Search for the cell housing the specified text and yield its (x, y) center coordinate. 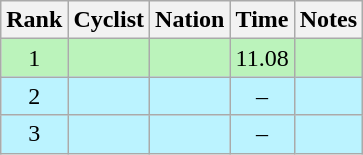
11.08 (262, 58)
Nation (190, 20)
3 (34, 134)
1 (34, 58)
Cyclist (109, 20)
Rank (34, 20)
2 (34, 96)
Notes (328, 20)
Time (262, 20)
